Output the (x, y) coordinate of the center of the cell containing the given text.  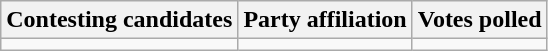
Contesting candidates (120, 20)
Party affiliation (325, 20)
Votes polled (480, 20)
